Capture the cell that displays the provided text and extract its [x, y] central coordinate. 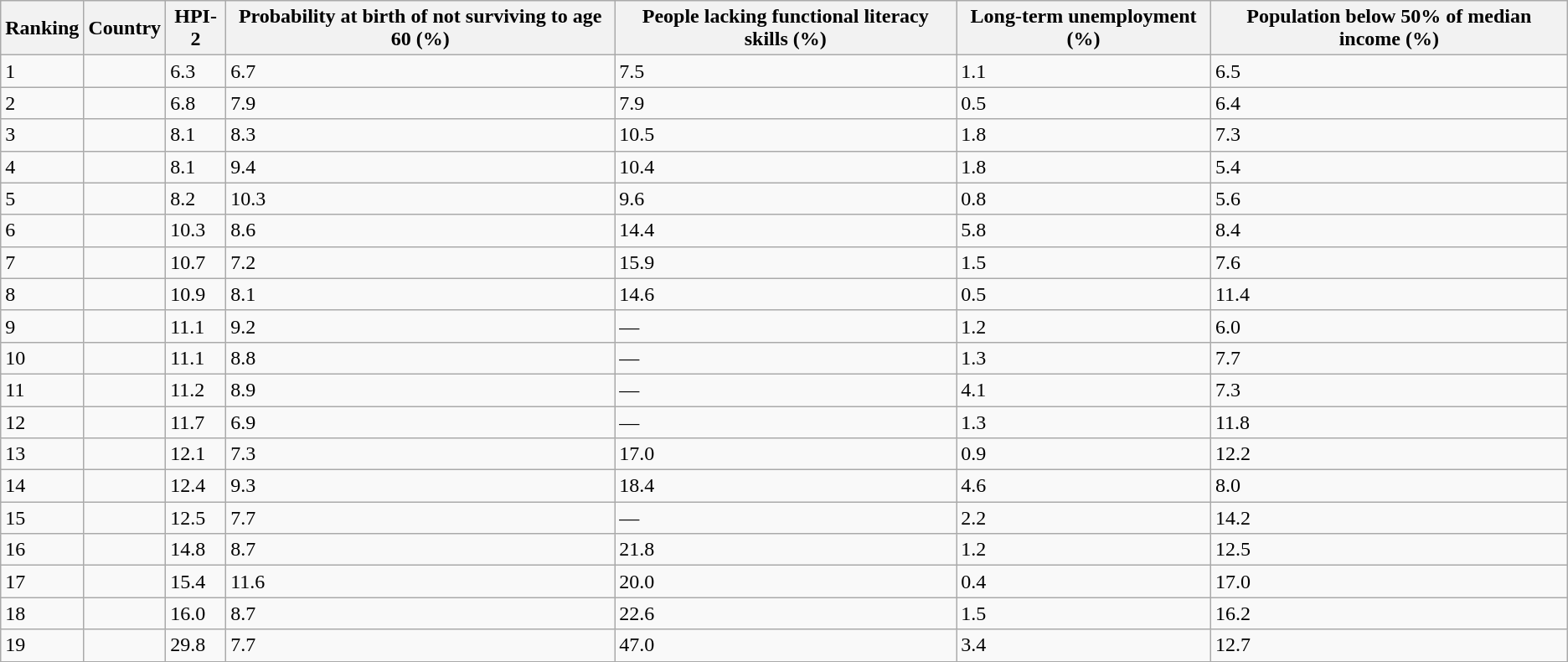
5 [42, 199]
0.8 [1084, 199]
9.2 [420, 326]
6.0 [1389, 326]
16 [42, 550]
Country [125, 28]
14.2 [1389, 518]
6.4 [1389, 103]
Population below 50% of median income (%) [1389, 28]
18.4 [786, 486]
11 [42, 390]
5.4 [1389, 167]
7.2 [420, 262]
12.1 [196, 454]
21.8 [786, 550]
22.6 [786, 613]
10.5 [786, 135]
5.6 [1389, 199]
12.4 [196, 486]
11.2 [196, 390]
1.1 [1084, 71]
17 [42, 582]
11.6 [420, 582]
6.7 [420, 71]
9 [42, 326]
6.9 [420, 422]
11.8 [1389, 422]
11.7 [196, 422]
10 [42, 358]
16.0 [196, 613]
18 [42, 613]
3.4 [1084, 645]
4.6 [1084, 486]
2.2 [1084, 518]
19 [42, 645]
7.6 [1389, 262]
People lacking functional literacy skills (%) [786, 28]
14.4 [786, 230]
13 [42, 454]
7 [42, 262]
Ranking [42, 28]
14.6 [786, 294]
6.5 [1389, 71]
12.7 [1389, 645]
8.8 [420, 358]
HPI-2 [196, 28]
12.2 [1389, 454]
16.2 [1389, 613]
10.7 [196, 262]
8.0 [1389, 486]
2 [42, 103]
3 [42, 135]
11.4 [1389, 294]
Probability at birth of not surviving to age 60 (%) [420, 28]
15.4 [196, 582]
10.4 [786, 167]
8.6 [420, 230]
6.3 [196, 71]
8 [42, 294]
29.8 [196, 645]
8.9 [420, 390]
1 [42, 71]
9.4 [420, 167]
8.3 [420, 135]
8.2 [196, 199]
15.9 [786, 262]
10.9 [196, 294]
20.0 [786, 582]
14 [42, 486]
8.4 [1389, 230]
Long-term unemployment (%) [1084, 28]
0.9 [1084, 454]
6.8 [196, 103]
14.8 [196, 550]
4.1 [1084, 390]
15 [42, 518]
6 [42, 230]
0.4 [1084, 582]
47.0 [786, 645]
4 [42, 167]
12 [42, 422]
9.3 [420, 486]
9.6 [786, 199]
7.5 [786, 71]
5.8 [1084, 230]
